Detect which cell encompasses the target text, then output its (x, y) center coordinate. 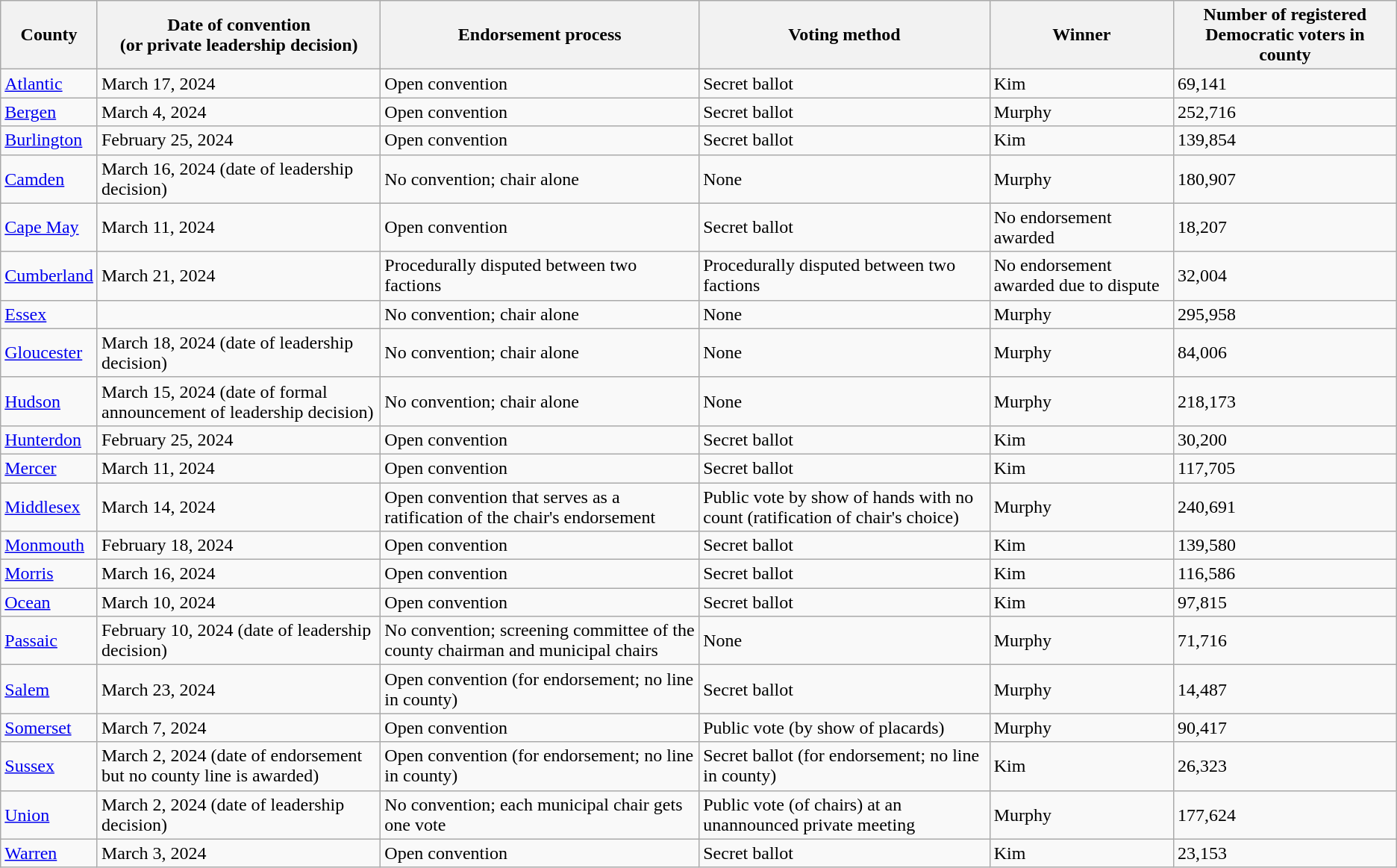
Salem (49, 690)
252,716 (1285, 112)
18,207 (1285, 227)
County (49, 35)
No endorsement awarded (1081, 227)
March 2, 2024 (date of leadership decision) (239, 815)
Voting method (845, 35)
Somerset (49, 728)
240,691 (1285, 506)
March 2, 2024 (date of endorsement but no county line is awarded) (239, 766)
March 14, 2024 (239, 506)
97,815 (1285, 602)
March 16, 2024 (date of leadership decision) (239, 179)
Open convention that serves as a ratification of the chair's endorsement (540, 506)
177,624 (1285, 815)
Number of registered Democratic voters in county (1285, 35)
Winner (1081, 35)
69,141 (1285, 84)
March 3, 2024 (239, 853)
Hudson (49, 402)
84,006 (1285, 352)
26,323 (1285, 766)
Endorsement process (540, 35)
No convention; each municipal chair gets one vote (540, 815)
30,200 (1285, 440)
Passaic (49, 640)
March 21, 2024 (239, 276)
Essex (49, 314)
March 7, 2024 (239, 728)
Mercer (49, 468)
March 10, 2024 (239, 602)
Atlantic (49, 84)
116,586 (1285, 574)
90,417 (1285, 728)
March 4, 2024 (239, 112)
117,705 (1285, 468)
Morris (49, 574)
Middlesex (49, 506)
Public vote by show of hands with no count (ratification of chair's choice) (845, 506)
Union (49, 815)
Cape May (49, 227)
139,580 (1285, 546)
March 17, 2024 (239, 84)
Cumberland (49, 276)
Secret ballot (for endorsement; no line in county) (845, 766)
March 15, 2024 (date of formal announcement of leadership decision) (239, 402)
71,716 (1285, 640)
Public vote (of chairs) at an unannounced private meeting (845, 815)
February 10, 2024 (date of leadership decision) (239, 640)
295,958 (1285, 314)
218,173 (1285, 402)
139,854 (1285, 140)
Hunterdon (49, 440)
March 16, 2024 (239, 574)
Warren (49, 853)
No endorsement awarded due to dispute (1081, 276)
March 18, 2024 (date of leadership decision) (239, 352)
Bergen (49, 112)
32,004 (1285, 276)
Date of convention(or private leadership decision) (239, 35)
Monmouth (49, 546)
No convention; screening committee of the county chairman and municipal chairs (540, 640)
14,487 (1285, 690)
March 23, 2024 (239, 690)
Sussex (49, 766)
February 18, 2024 (239, 546)
180,907 (1285, 179)
Burlington (49, 140)
Ocean (49, 602)
Gloucester (49, 352)
Public vote (by show of placards) (845, 728)
23,153 (1285, 853)
Camden (49, 179)
